Determine the (X, Y) coordinate at the center of the cell enclosing the given text.  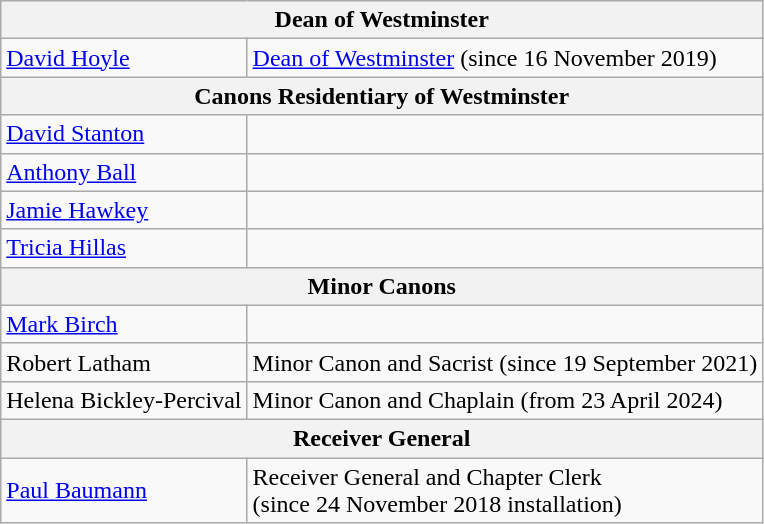
David Stanton (124, 134)
Paul Baumann (124, 490)
Anthony Ball (124, 172)
Mark Birch (124, 324)
Jamie Hawkey (124, 210)
Canons Residentiary of Westminster (382, 96)
Minor Canons (382, 286)
Dean of Westminster (since 16 November 2019) (505, 58)
David Hoyle (124, 58)
Receiver General (382, 438)
Robert Latham (124, 362)
Receiver General and Chapter Clerk(since 24 November 2018 installation) (505, 490)
Helena Bickley-Percival (124, 400)
Minor Canon and Chaplain (from 23 April 2024) (505, 400)
Dean of Westminster (382, 20)
Tricia Hillas (124, 248)
Minor Canon and Sacrist (since 19 September 2021) (505, 362)
